Scan for the cell matching the given text and deliver its [x, y] coordinate at center. 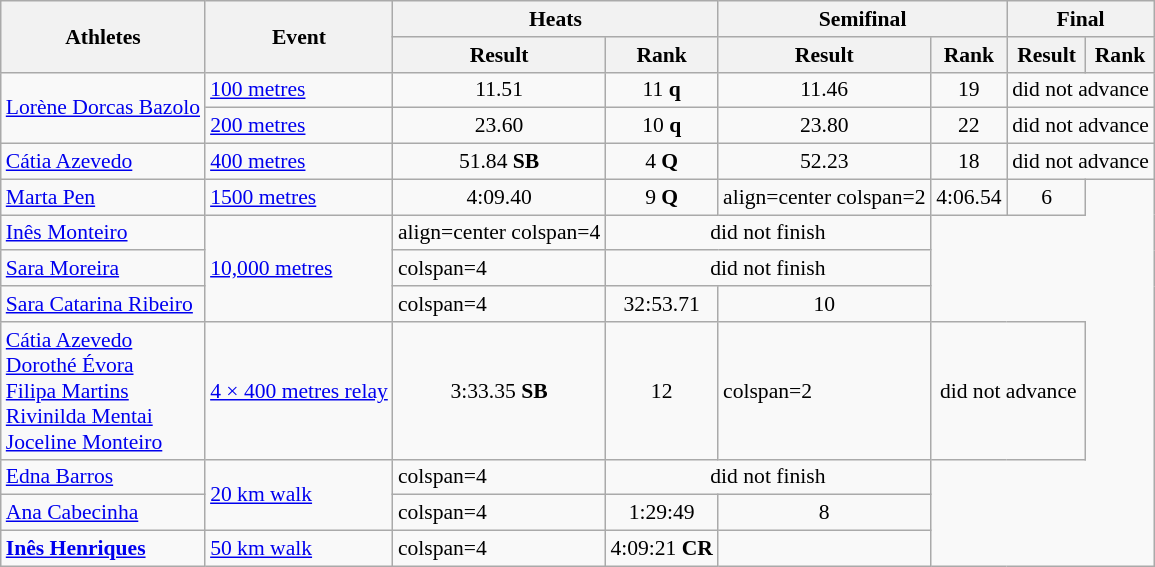
11.46 [824, 90]
Inês Henriques [103, 549]
9 Q [662, 197]
Event [299, 36]
Ana Cabecinha [103, 513]
Lorène Dorcas Bazolo [103, 108]
22 [968, 126]
18 [968, 162]
4:09:21 CR [662, 549]
Marta Pen [103, 197]
50 km walk [299, 549]
12 [662, 391]
51.84 SB [499, 162]
1:29:49 [662, 513]
32:53.71 [662, 304]
Final [1080, 19]
Sara Moreira [103, 269]
Semifinal [862, 19]
4 × 400 metres relay [299, 391]
11.51 [499, 90]
19 [968, 90]
3:33.35 SB [499, 391]
100 metres [299, 90]
Cátia Azevedo [103, 162]
1500 metres [299, 197]
20 km walk [299, 494]
200 metres [299, 126]
4:09.40 [499, 197]
4 Q [662, 162]
8 [824, 513]
Athletes [103, 36]
Cátia AzevedoDorothé ÉvoraFilipa MartinsRivinilda MentaiJoceline Monteiro [103, 391]
Heats [556, 19]
23.80 [824, 126]
4:06.54 [968, 197]
400 metres [299, 162]
Edna Barros [103, 477]
Sara Catarina Ribeiro [103, 304]
23.60 [499, 126]
colspan=2 [824, 391]
11 q [662, 90]
6 [1046, 197]
align=center colspan=2 [824, 197]
52.23 [824, 162]
10,000 metres [299, 268]
10 q [662, 126]
Inês Monteiro [103, 233]
align=center colspan=4 [499, 233]
10 [824, 304]
